Output the [X, Y] coordinate of the center of the cell containing the given text.  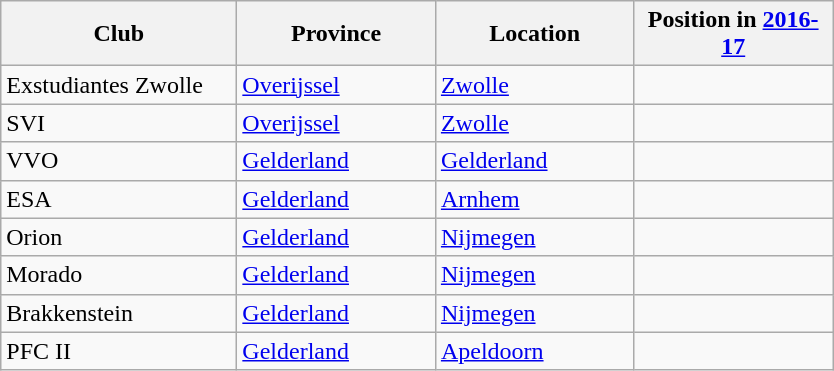
Position in 2016-17 [734, 34]
Club [119, 34]
Arnhem [534, 199]
SVI [119, 123]
PFC II [119, 351]
Morado [119, 275]
Location [534, 34]
ESA [119, 199]
Apeldoorn [534, 351]
Province [336, 34]
Exstudiantes Zwolle [119, 85]
Brakkenstein [119, 313]
VVO [119, 161]
Orion [119, 237]
